From the cell containing the given text, extract its center point as (x, y) coordinate. 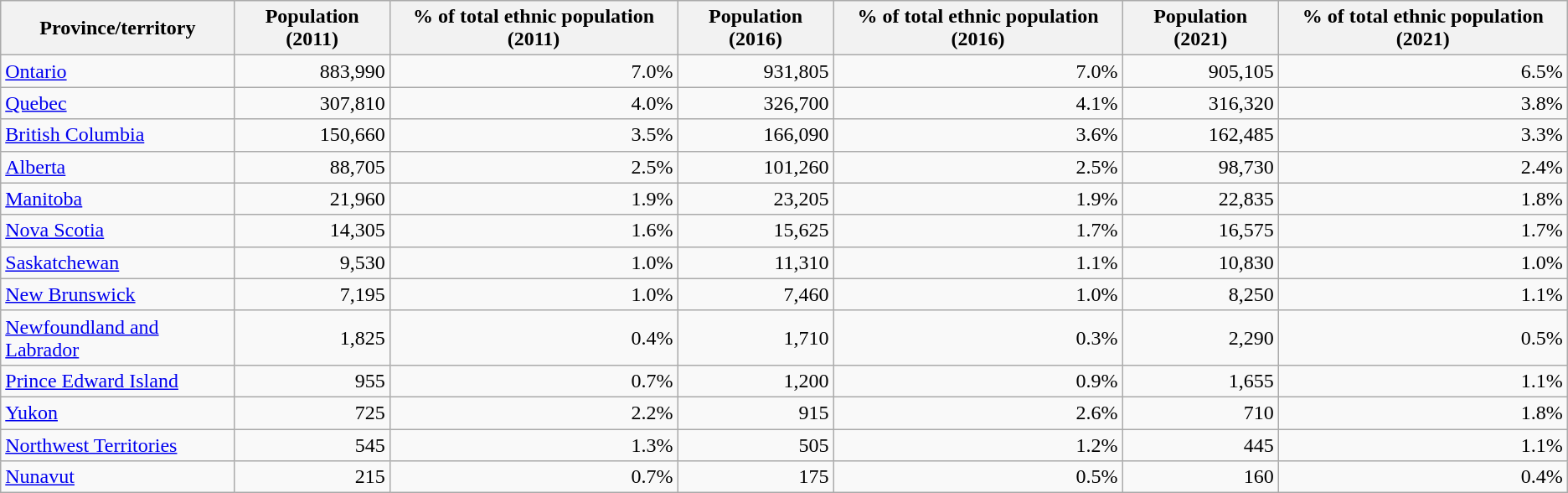
% of total ethnic population (2011) (534, 29)
Northwest Territories (117, 445)
% of total ethnic population (2016) (978, 29)
% of total ethnic population (2021) (1422, 29)
307,810 (312, 103)
2,290 (1200, 337)
2.6% (978, 413)
98,730 (1200, 167)
14,305 (312, 231)
15,625 (756, 231)
1.2% (978, 445)
101,260 (756, 167)
1,710 (756, 337)
545 (312, 445)
British Columbia (117, 135)
3.5% (534, 135)
215 (312, 477)
21,960 (312, 199)
Prince Edward Island (117, 381)
Population (2011) (312, 29)
10,830 (1200, 262)
505 (756, 445)
8,250 (1200, 294)
Manitoba (117, 199)
1,655 (1200, 381)
883,990 (312, 71)
1,200 (756, 381)
11,310 (756, 262)
4.1% (978, 103)
3.6% (978, 135)
Quebec (117, 103)
88,705 (312, 167)
955 (312, 381)
23,205 (756, 199)
9,530 (312, 262)
175 (756, 477)
931,805 (756, 71)
160 (1200, 477)
Population (2021) (1200, 29)
Newfoundland and Labrador (117, 337)
2.2% (534, 413)
326,700 (756, 103)
16,575 (1200, 231)
7,195 (312, 294)
Population (2016) (756, 29)
4.0% (534, 103)
3.3% (1422, 135)
1.3% (534, 445)
6.5% (1422, 71)
Saskatchewan (117, 262)
316,320 (1200, 103)
Yukon (117, 413)
Ontario (117, 71)
7,460 (756, 294)
1,825 (312, 337)
905,105 (1200, 71)
Nunavut (117, 477)
1.6% (534, 231)
Province/territory (117, 29)
2.4% (1422, 167)
New Brunswick (117, 294)
0.3% (978, 337)
Nova Scotia (117, 231)
162,485 (1200, 135)
150,660 (312, 135)
445 (1200, 445)
0.9% (978, 381)
915 (756, 413)
166,090 (756, 135)
725 (312, 413)
Alberta (117, 167)
22,835 (1200, 199)
710 (1200, 413)
3.8% (1422, 103)
